Return the [x, y] coordinate for the center point of the cell that contains the specified text.  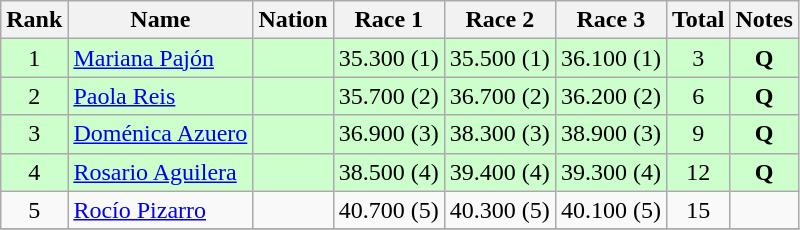
1 [34, 58]
40.300 (5) [500, 210]
Notes [764, 20]
35.500 (1) [500, 58]
Race 1 [388, 20]
Rosario Aguilera [160, 172]
36.900 (3) [388, 134]
Paola Reis [160, 96]
Name [160, 20]
38.300 (3) [500, 134]
40.100 (5) [610, 210]
2 [34, 96]
Mariana Pajón [160, 58]
Race 2 [500, 20]
5 [34, 210]
40.700 (5) [388, 210]
Rank [34, 20]
Total [698, 20]
36.200 (2) [610, 96]
36.700 (2) [500, 96]
Doménica Azuero [160, 134]
36.100 (1) [610, 58]
6 [698, 96]
Nation [293, 20]
Rocío Pizarro [160, 210]
39.400 (4) [500, 172]
35.700 (2) [388, 96]
38.900 (3) [610, 134]
35.300 (1) [388, 58]
4 [34, 172]
15 [698, 210]
39.300 (4) [610, 172]
38.500 (4) [388, 172]
Race 3 [610, 20]
9 [698, 134]
12 [698, 172]
